From the cell containing the given text, extract its center point as [x, y] coordinate. 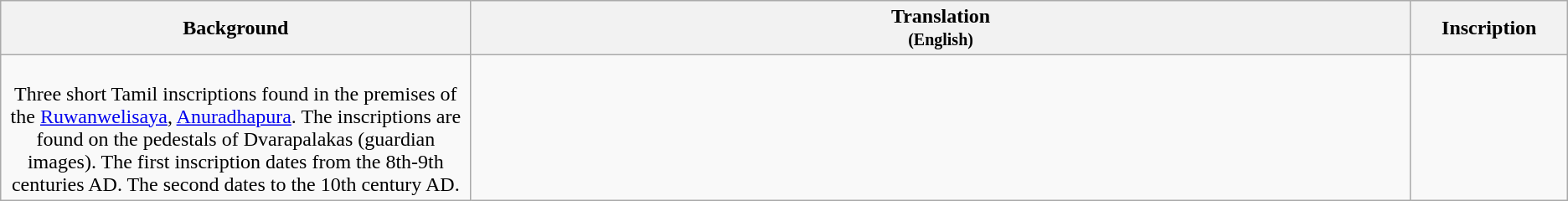
Background [236, 28]
Translation(English) [941, 28]
Inscription [1489, 28]
